Scan for the cell matching the given text and deliver its (X, Y) coordinate at center. 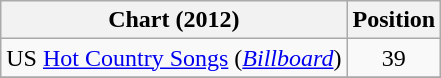
Position (394, 20)
US Hot Country Songs (Billboard) (174, 58)
39 (394, 58)
Chart (2012) (174, 20)
